Identify which cell holds the provided text, then report its (x, y) central coordinate. 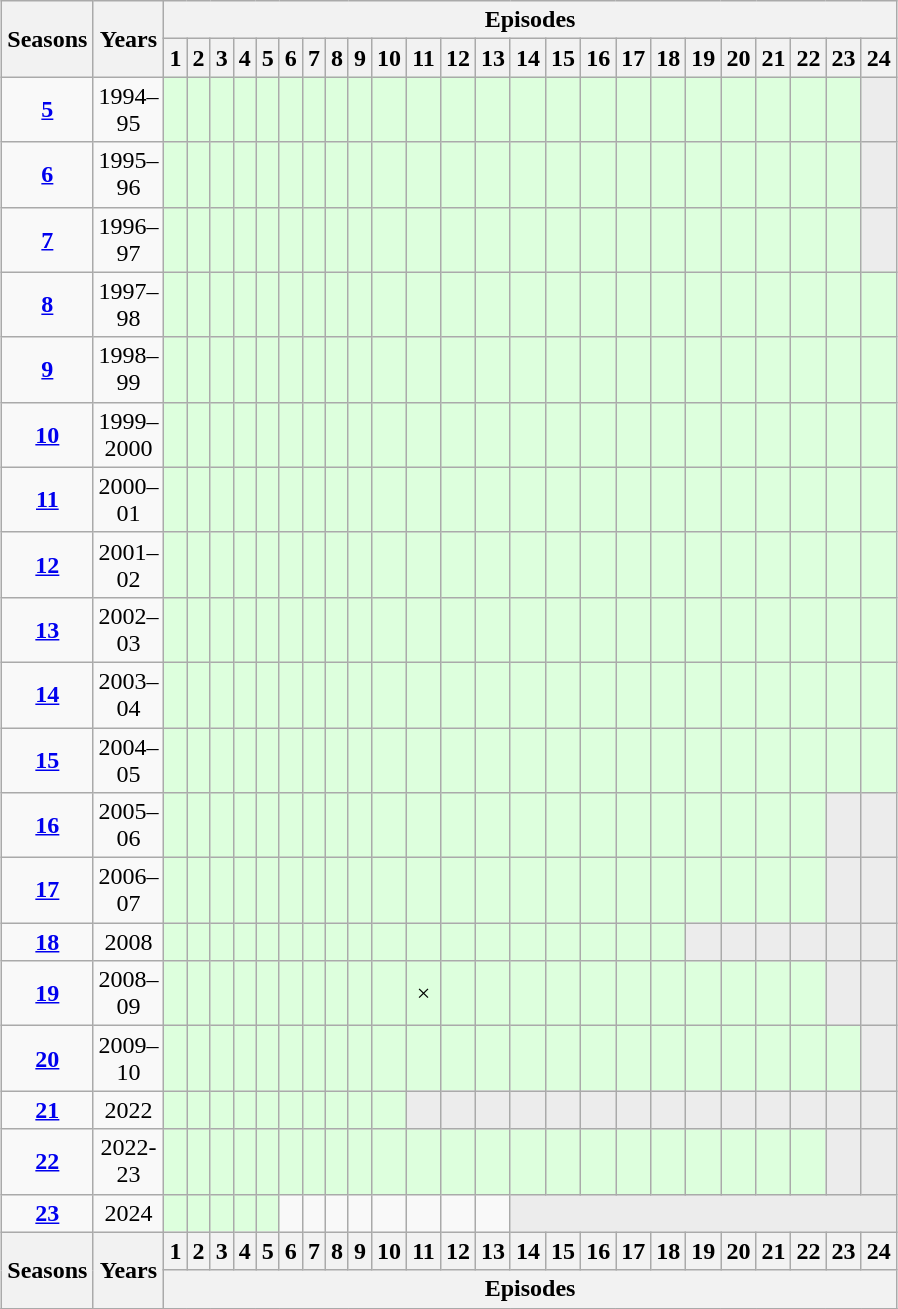
2004–05 (128, 760)
2000–01 (128, 500)
2003–04 (128, 694)
2008–09 (128, 994)
2005–06 (128, 826)
2006–07 (128, 890)
1998–99 (128, 370)
1997–98 (128, 304)
2022-23 (128, 1162)
1996–97 (128, 240)
2022 (128, 1110)
2002–03 (128, 630)
2001–02 (128, 564)
2009–10 (128, 1058)
1995–96 (128, 174)
× (424, 994)
1999–2000 (128, 434)
1994–95 (128, 110)
2024 (128, 1213)
2008 (128, 942)
